Scan for the cell matching the given text and deliver its (x, y) coordinate at center. 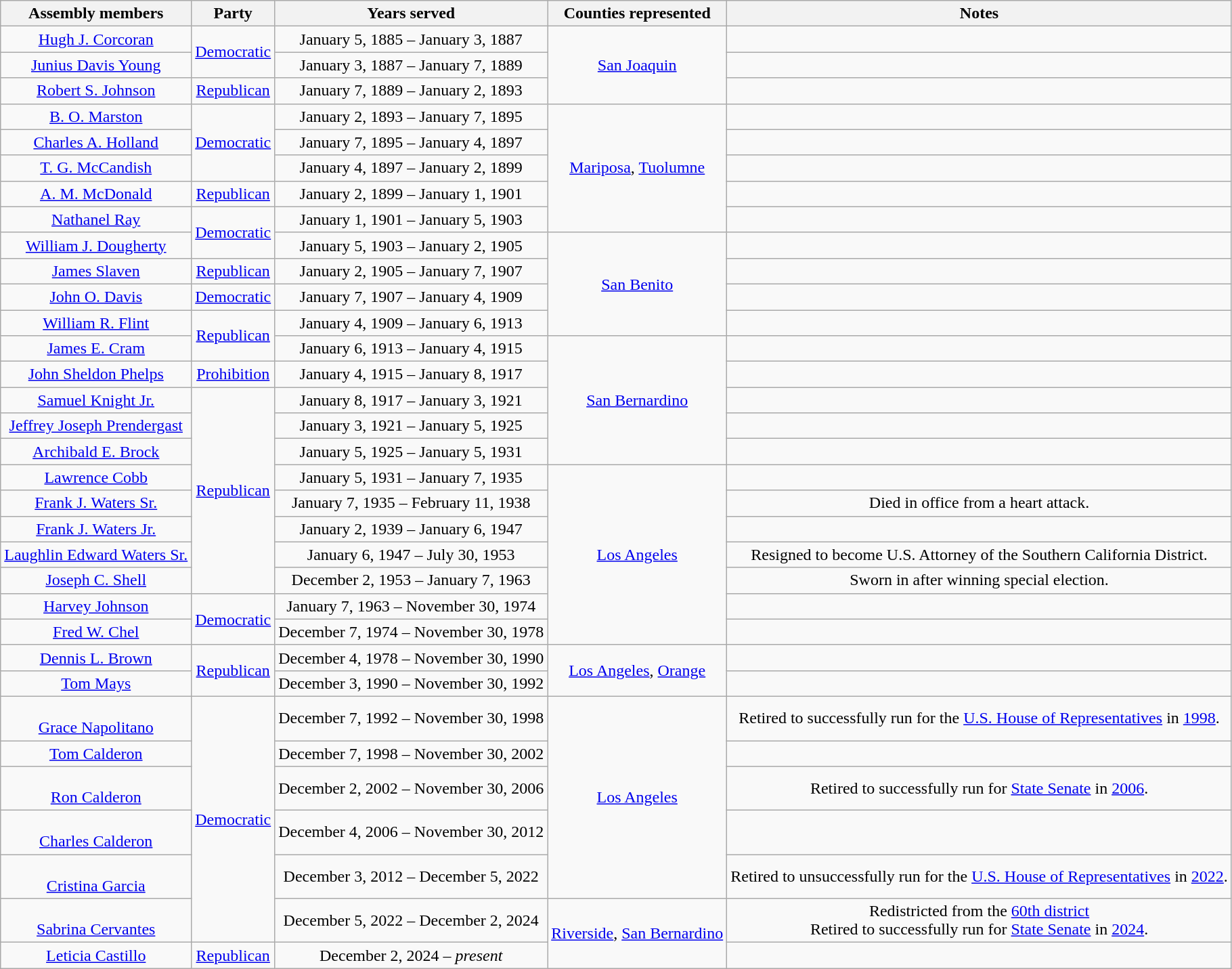
Redistricted from the 60th districtRetired to successfully run for State Senate in 2024. (980, 921)
Notes (980, 14)
Harvey Johnson (96, 606)
Fred W. Chel (96, 632)
Hugh J. Corcoran (96, 39)
Ron Calderon (96, 788)
James Slaven (96, 271)
Prohibition (233, 374)
Robert S. Johnson (96, 91)
January 2, 1899 – January 1, 1901 (412, 194)
Party (233, 14)
January 8, 1917 – January 3, 1921 (412, 400)
B. O. Marston (96, 116)
December 4, 1978 – November 30, 1990 (412, 658)
January 4, 1909 – January 6, 1913 (412, 323)
Retired to successfully run for the U.S. House of Representatives in 1998. (980, 718)
Years served (412, 14)
January 7, 1935 – February 11, 1938 (412, 503)
Jeffrey Joseph Prendergast (96, 426)
Retired to unsuccessfully run for the U.S. House of Representatives in 2022. (980, 876)
James E. Cram (96, 349)
Charles A. Holland (96, 142)
January 7, 1895 – January 4, 1897 (412, 142)
Joseph C. Shell (96, 580)
December 3, 1990 – November 30, 1992 (412, 683)
Grace Napolitano (96, 718)
December 3, 2012 – December 5, 2022 (412, 876)
Retired to successfully run for State Senate in 2006. (980, 788)
January 7, 1907 – January 4, 1909 (412, 297)
January 2, 1893 – January 7, 1895 (412, 116)
Charles Calderon (96, 833)
January 3, 1921 – January 5, 1925 (412, 426)
Riverside, San Bernardino (638, 933)
December 2, 2002 – November 30, 2006 (412, 788)
Leticia Castillo (96, 955)
January 4, 1897 – January 2, 1899 (412, 168)
Samuel Knight Jr. (96, 400)
Frank J. Waters Jr. (96, 529)
Junius Davis Young (96, 65)
January 1, 1901 – January 5, 1903 (412, 219)
San Bernardino (638, 400)
William R. Flint (96, 323)
A. M. McDonald (96, 194)
Laughlin Edward Waters Sr. (96, 555)
January 6, 1913 – January 4, 1915 (412, 349)
Tom Mays (96, 683)
Mariposa, Tuolumne (638, 168)
Resigned to become U.S. Attorney of the Southern California District. (980, 555)
January 6, 1947 – July 30, 1953 (412, 555)
December 7, 1998 – November 30, 2002 (412, 754)
Lawrence Cobb (96, 477)
T. G. McCandish (96, 168)
Dennis L. Brown (96, 658)
December 7, 1974 – November 30, 1978 (412, 632)
January 7, 1889 – January 2, 1893 (412, 91)
Tom Calderon (96, 754)
San Joaquin (638, 65)
December 5, 2022 – December 2, 2024 (412, 921)
January 2, 1905 – January 7, 1907 (412, 271)
Sabrina Cervantes (96, 921)
San Benito (638, 284)
January 7, 1963 – November 30, 1974 (412, 606)
January 2, 1939 – January 6, 1947 (412, 529)
January 3, 1887 – January 7, 1889 (412, 65)
December 4, 2006 – November 30, 2012 (412, 833)
Assembly members (96, 14)
William J. Dougherty (96, 245)
Frank J. Waters Sr. (96, 503)
December 2, 2024 – present (412, 955)
December 7, 1992 – November 30, 1998 (412, 718)
Cristina Garcia (96, 876)
Los Angeles, Orange (638, 670)
Archibald E. Brock (96, 452)
December 2, 1953 – January 7, 1963 (412, 580)
Sworn in after winning special election. (980, 580)
January 5, 1925 – January 5, 1931 (412, 452)
January 5, 1931 – January 7, 1935 (412, 477)
John Sheldon Phelps (96, 374)
January 5, 1903 – January 2, 1905 (412, 245)
Counties represented (638, 14)
Nathanel Ray (96, 219)
January 5, 1885 – January 3, 1887 (412, 39)
Died in office from a heart attack. (980, 503)
John O. Davis (96, 297)
January 4, 1915 – January 8, 1917 (412, 374)
